Provide the (x, y) coordinate of the cell's center where the given text is located.  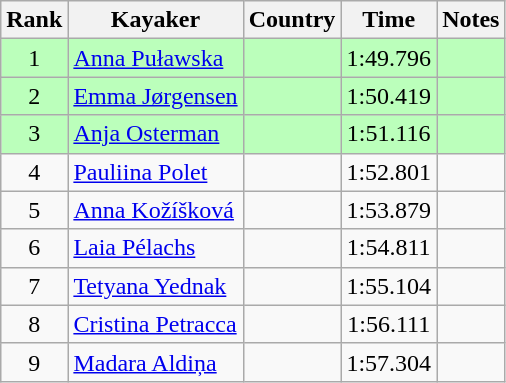
1 (34, 58)
Rank (34, 20)
Pauliina Polet (156, 172)
Madara Aldiņa (156, 362)
Anna Puławska (156, 58)
8 (34, 324)
1:51.116 (389, 134)
Emma Jørgensen (156, 96)
Laia Pélachs (156, 248)
2 (34, 96)
1:49.796 (389, 58)
4 (34, 172)
Anna Kožíšková (156, 210)
9 (34, 362)
Kayaker (156, 20)
1:56.111 (389, 324)
6 (34, 248)
Anja Osterman (156, 134)
Country (292, 20)
1:52.801 (389, 172)
1:57.304 (389, 362)
1:54.811 (389, 248)
3 (34, 134)
Tetyana Yednak (156, 286)
Notes (471, 20)
1:50.419 (389, 96)
Cristina Petracca (156, 324)
1:55.104 (389, 286)
1:53.879 (389, 210)
5 (34, 210)
Time (389, 20)
7 (34, 286)
